Find where the given text appears and provide that cell's center as [X, Y] coordinate. 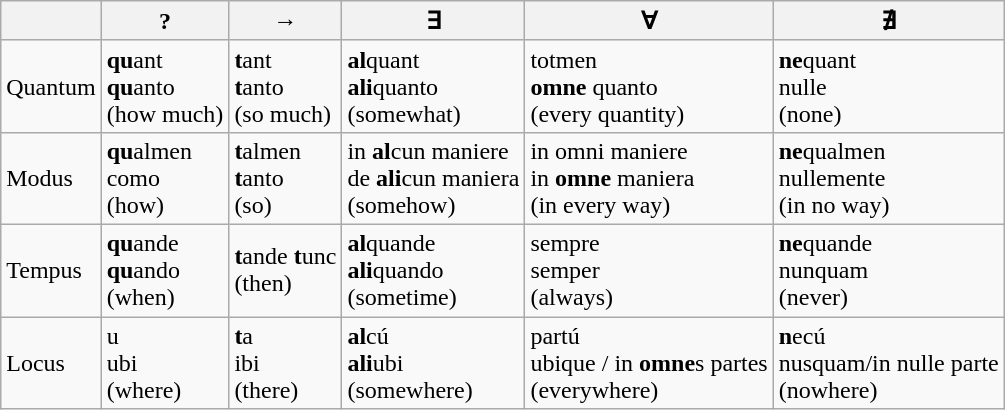
nequantnulle(none) [888, 86]
? [165, 21]
alquandealiquando(sometime) [434, 270]
Locus [51, 362]
∀ [649, 21]
Quantum [51, 86]
Modus [51, 178]
partúubique / in omnes partes(everywhere) [649, 362]
quandequando(when) [165, 270]
nequandenunquam(never) [888, 270]
talmentanto(so) [286, 178]
in alcun manierede alicun maniera(somehow) [434, 178]
→ [286, 21]
Tempus [51, 270]
∃ [434, 21]
nequalmennullemente(in no way) [888, 178]
totmenomne quanto(every quantity) [649, 86]
necúnusquam/in nulle parte(nowhere) [888, 362]
uubi(where) [165, 362]
taibi(there) [286, 362]
tande tunc(then) [286, 270]
sempresemper(always) [649, 270]
alcúaliubi(somewhere) [434, 362]
in omni manierein omne maniera(in every way) [649, 178]
quantquanto(how much) [165, 86]
∄ [888, 21]
alquantaliquanto(somewhat) [434, 86]
tanttanto(so much) [286, 86]
qualmencomo(how) [165, 178]
